Find where the given text appears and provide that cell's center as (X, Y) coordinate. 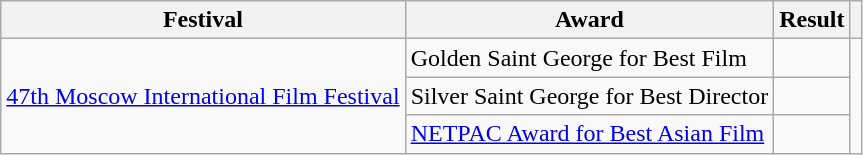
Award (590, 20)
47th Moscow International Film Festival (203, 96)
NETPAC Award for Best Asian Film (590, 134)
Golden Saint George for Best Film (590, 58)
Festival (203, 20)
Result (812, 20)
Silver Saint George for Best Director (590, 96)
